Identify which cell holds the provided text, then report its [x, y] central coordinate. 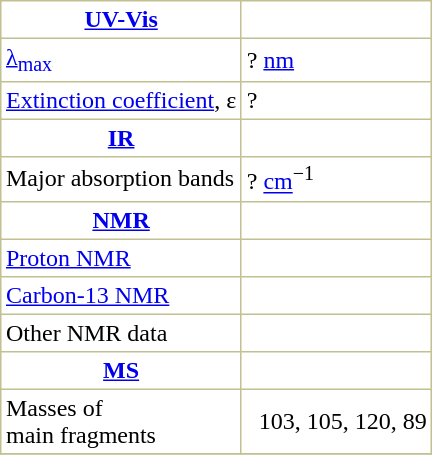
IR [122, 139]
103, 105, 120, 89 [336, 421]
Major absorption bands [122, 179]
MS [122, 370]
Masses of main fragments [122, 421]
? cm−1 [336, 179]
Extinction coefficient, ε [122, 101]
λmax [122, 60]
NMR [122, 220]
Other NMR data [122, 333]
? [336, 101]
Proton NMR [122, 258]
? nm [336, 60]
Carbon-13 NMR [122, 295]
UV-Vis [122, 20]
